For the text-containing cell, return its midpoint in [x, y] coordinate format. 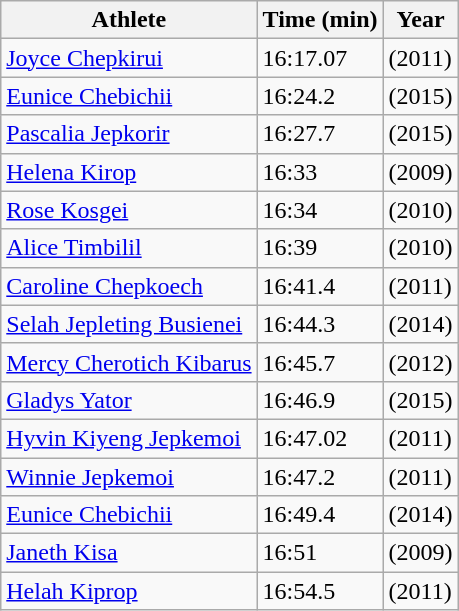
Joyce Chepkirui [129, 58]
16:41.4 [320, 286]
Helena Kirop [129, 172]
Helah Kiprop [129, 591]
16:46.9 [320, 400]
Alice Timbilil [129, 248]
16:34 [320, 210]
16:45.7 [320, 362]
Caroline Chepkoech [129, 286]
16:24.2 [320, 96]
16:27.7 [320, 134]
Selah Jepleting Busienei [129, 324]
16:47.2 [320, 477]
Pascalia Jepkorir [129, 134]
16:51 [320, 553]
16:17.07 [320, 58]
Year [420, 20]
Time (min) [320, 20]
Gladys Yator [129, 400]
Winnie Jepkemoi [129, 477]
16:47.02 [320, 438]
16:39 [320, 248]
16:44.3 [320, 324]
Rose Kosgei [129, 210]
16:33 [320, 172]
Mercy Cherotich Kibarus [129, 362]
16:54.5 [320, 591]
Hyvin Kiyeng Jepkemoi [129, 438]
16:49.4 [320, 515]
Athlete [129, 20]
(2012) [420, 362]
Janeth Kisa [129, 553]
